Identify which cell holds the provided text, then report its [X, Y] central coordinate. 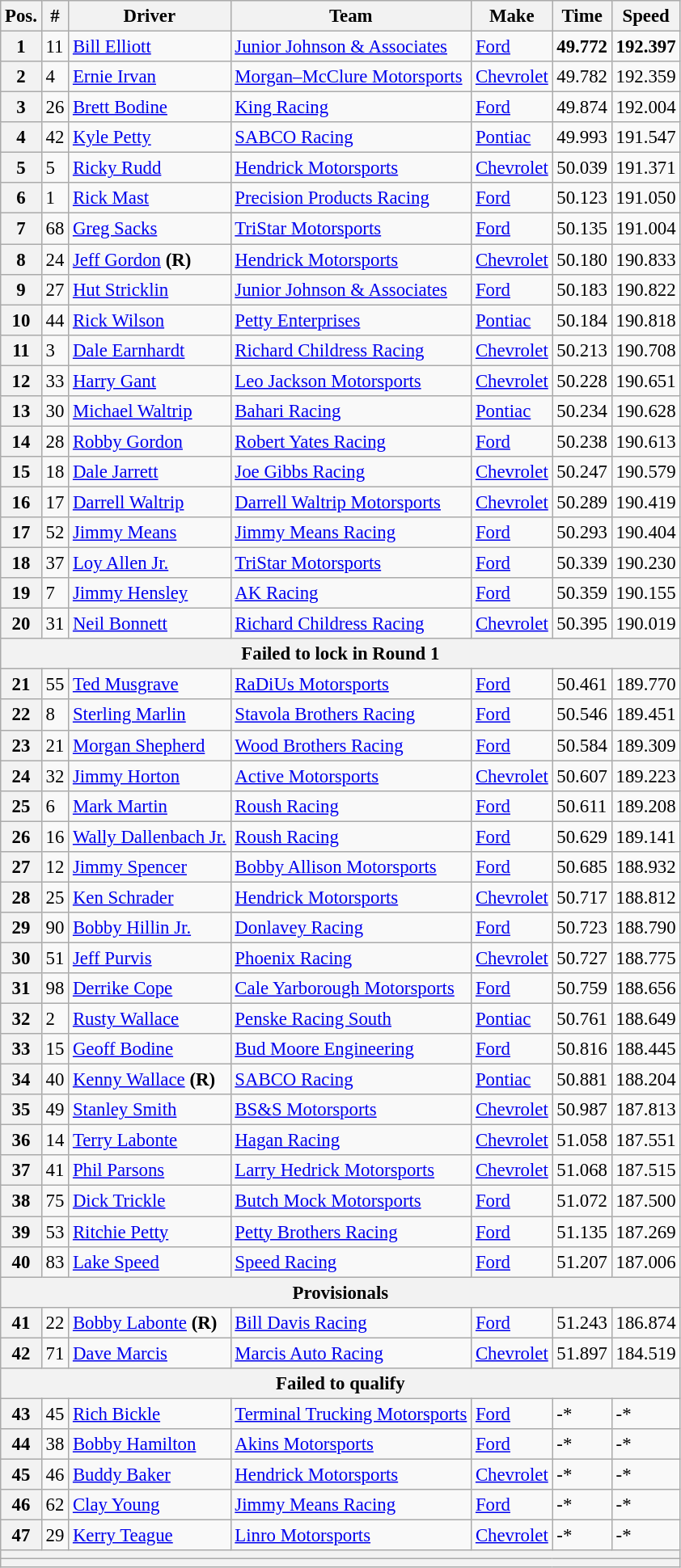
50.234 [582, 411]
20 [21, 624]
Petty Enterprises [351, 320]
49 [55, 1110]
Greg Sacks [150, 229]
Pos. [21, 16]
Jeff Purvis [150, 958]
190.833 [645, 259]
50.135 [582, 229]
Bill Elliott [150, 47]
50.584 [582, 745]
189.208 [645, 806]
190.651 [645, 381]
36 [21, 1140]
Michael Waltrip [150, 411]
Terminal Trucking Motorsports [351, 1414]
Time [582, 16]
Speed Racing [351, 1262]
Wally Dallenbach Jr. [150, 837]
Wood Brothers Racing [351, 745]
50.727 [582, 958]
188.812 [645, 897]
189.223 [645, 776]
Loy Allen Jr. [150, 563]
Failed to lock in Round 1 [340, 654]
190.708 [645, 350]
83 [55, 1262]
52 [55, 533]
188.932 [645, 867]
34 [21, 1080]
90 [55, 928]
50.339 [582, 563]
192.359 [645, 77]
62 [55, 1505]
53 [55, 1232]
Mark Martin [150, 806]
Bobby Allison Motorsports [351, 867]
Make [512, 16]
50.238 [582, 441]
49.993 [582, 137]
191.004 [645, 229]
188.790 [645, 928]
50.359 [582, 593]
Kenny Wallace (R) [150, 1080]
Penske Racing South [351, 1019]
49.874 [582, 107]
50.228 [582, 381]
190.155 [645, 593]
187.006 [645, 1262]
187.515 [645, 1171]
191.050 [645, 198]
Hagan Racing [351, 1140]
Speed [645, 16]
51.897 [582, 1353]
Bobby Hillin Jr. [150, 928]
Kyle Petty [150, 137]
10 [21, 320]
75 [55, 1201]
186.874 [645, 1322]
Ken Schrader [150, 897]
Ricky Rudd [150, 168]
Precision Products Racing [351, 198]
191.371 [645, 168]
Bobby Hamilton [150, 1444]
Derrike Cope [150, 988]
50.717 [582, 897]
50.607 [582, 776]
190.230 [645, 563]
Morgan–McClure Motorsports [351, 77]
Bud Moore Engineering [351, 1049]
Provisionals [340, 1292]
51.207 [582, 1262]
Akins Motorsports [351, 1444]
50.685 [582, 867]
50.184 [582, 320]
43 [21, 1414]
Ernie Irvan [150, 77]
187.813 [645, 1110]
Sterling Marlin [150, 715]
Buddy Baker [150, 1474]
50.180 [582, 259]
50.183 [582, 289]
187.269 [645, 1232]
50.289 [582, 502]
Stanley Smith [150, 1110]
Butch Mock Motorsports [351, 1201]
192.004 [645, 107]
189.770 [645, 685]
50.759 [582, 988]
190.019 [645, 624]
Bill Davis Racing [351, 1322]
Jimmy Spencer [150, 867]
Jeff Gordon (R) [150, 259]
Neil Bonnett [150, 624]
190.613 [645, 441]
Linro Motorsports [351, 1536]
Stavola Brothers Racing [351, 715]
Bahari Racing [351, 411]
Jimmy Means [150, 533]
Cale Yarborough Motorsports [351, 988]
50.723 [582, 928]
Failed to qualify [340, 1384]
190.404 [645, 533]
Jimmy Horton [150, 776]
Darrell Waltrip [150, 502]
Rusty Wallace [150, 1019]
47 [21, 1536]
Robby Gordon [150, 441]
187.500 [645, 1201]
188.445 [645, 1049]
188.656 [645, 988]
35 [21, 1110]
# [55, 16]
191.547 [645, 137]
68 [55, 229]
Dale Jarrett [150, 472]
BS&S Motorsports [351, 1110]
190.579 [645, 472]
Dale Earnhardt [150, 350]
50.123 [582, 198]
50.293 [582, 533]
51.135 [582, 1232]
AK Racing [351, 593]
192.397 [645, 47]
50.816 [582, 1049]
71 [55, 1353]
190.818 [645, 320]
Bobby Labonte (R) [150, 1322]
190.822 [645, 289]
Harry Gant [150, 381]
Rick Mast [150, 198]
39 [21, 1232]
Active Motorsports [351, 776]
Ted Musgrave [150, 685]
Hut Stricklin [150, 289]
189.141 [645, 837]
9 [21, 289]
Ritchie Petty [150, 1232]
Larry Hedrick Motorsports [351, 1171]
Joe Gibbs Racing [351, 472]
50.395 [582, 624]
Brett Bodine [150, 107]
188.775 [645, 958]
King Racing [351, 107]
50.247 [582, 472]
Phoenix Racing [351, 958]
Donlavey Racing [351, 928]
49.772 [582, 47]
51.243 [582, 1322]
Jimmy Hensley [150, 593]
Phil Parsons [150, 1171]
190.419 [645, 502]
Rich Bickle [150, 1414]
50.987 [582, 1110]
187.551 [645, 1140]
50.761 [582, 1019]
Kerry Teague [150, 1536]
50.611 [582, 806]
Morgan Shepherd [150, 745]
Clay Young [150, 1505]
55 [55, 685]
50.881 [582, 1080]
51.058 [582, 1140]
50.461 [582, 685]
Dave Marcis [150, 1353]
184.519 [645, 1353]
188.649 [645, 1019]
Team [351, 16]
Rick Wilson [150, 320]
Darrell Waltrip Motorsports [351, 502]
Geoff Bodine [150, 1049]
19 [21, 593]
98 [55, 988]
50.213 [582, 350]
Leo Jackson Motorsports [351, 381]
190.628 [645, 411]
188.204 [645, 1080]
RaDiUs Motorsports [351, 685]
51 [55, 958]
23 [21, 745]
49.782 [582, 77]
50.039 [582, 168]
50.546 [582, 715]
13 [21, 411]
Marcis Auto Racing [351, 1353]
Petty Brothers Racing [351, 1232]
Robert Yates Racing [351, 441]
189.309 [645, 745]
51.072 [582, 1201]
50.629 [582, 837]
Terry Labonte [150, 1140]
Dick Trickle [150, 1201]
Driver [150, 16]
189.451 [645, 715]
Lake Speed [150, 1262]
51.068 [582, 1171]
